Provide the (X, Y) coordinate of the cell's center where the given text is located.  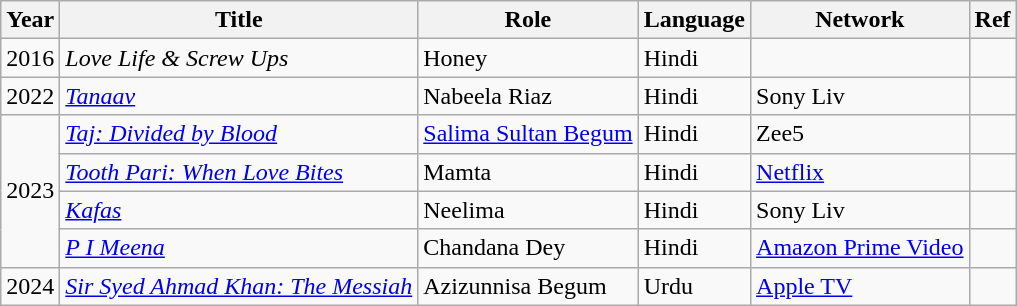
Love Life & Screw Ups (239, 58)
Year (30, 20)
2023 (30, 191)
Salima Sultan Begum (528, 134)
2016 (30, 58)
Tooth Pari: When Love Bites (239, 172)
Chandana Dey (528, 248)
Honey (528, 58)
Title (239, 20)
Netflix (860, 172)
Urdu (694, 286)
Apple TV (860, 286)
Network (860, 20)
Language (694, 20)
Sir Syed Ahmad Khan: The Messiah (239, 286)
2024 (30, 286)
Mamta (528, 172)
Role (528, 20)
P I Meena (239, 248)
Taj: Divided by Blood (239, 134)
Neelima (528, 210)
Ref (992, 20)
2022 (30, 96)
Kafas (239, 210)
Azizunnisa Begum (528, 286)
Tanaav (239, 96)
Zee5 (860, 134)
Nabeela Riaz (528, 96)
Amazon Prime Video (860, 248)
